Provide the (X, Y) coordinate of the cell's center where the given text is located.  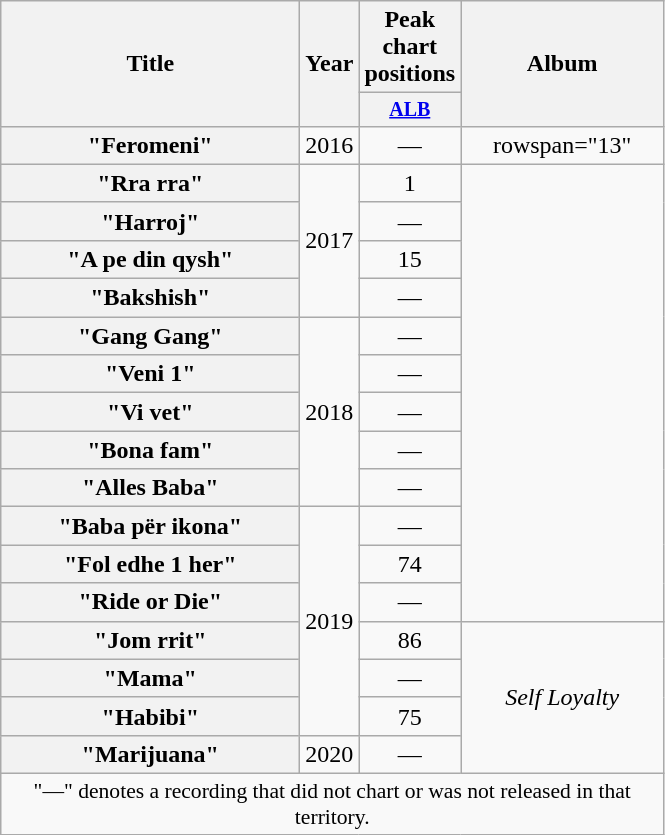
"Gang Gang" (150, 336)
2019 (330, 621)
Title (150, 64)
"—" denotes a recording that did not chart or was not released in that territory. (332, 804)
2017 (330, 240)
"Marijuana" (150, 754)
15 (410, 259)
75 (410, 716)
"Mama" (150, 678)
"Rra rra" (150, 183)
"Veni 1" (150, 374)
"Bakshish" (150, 298)
"Fol edhe 1 her" (150, 564)
"Feromeni" (150, 145)
ALB (410, 110)
"Habibi" (150, 716)
2018 (330, 412)
Self Loyalty (562, 697)
"Harroj" (150, 221)
"Bona fam" (150, 450)
86 (410, 640)
"Ride or Die" (150, 602)
"Baba për ikona" (150, 526)
"Alles Baba" (150, 488)
"Vi vet" (150, 412)
1 (410, 183)
2020 (330, 754)
"Jom rrit" (150, 640)
Album (562, 64)
rowspan="13" (562, 145)
2016 (330, 145)
"A pe din qysh" (150, 259)
Year (330, 64)
74 (410, 564)
Peakchartpositions (410, 47)
